Pinpoint the cell where the given text exists, returning its [x, y] midpoint coordinate. 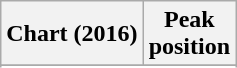
Chart (2016) [72, 34]
Peakposition [189, 34]
